Output the (x, y) coordinate of the center of the cell containing the given text.  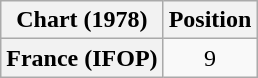
9 (210, 58)
France (IFOP) (82, 58)
Position (210, 20)
Chart (1978) (82, 20)
